Return the [X, Y] coordinate for the center point of the cell that contains the specified text.  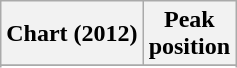
Chart (2012) [72, 34]
Peakposition [189, 34]
